Scan for the cell matching the given text and deliver its [X, Y] coordinate at center. 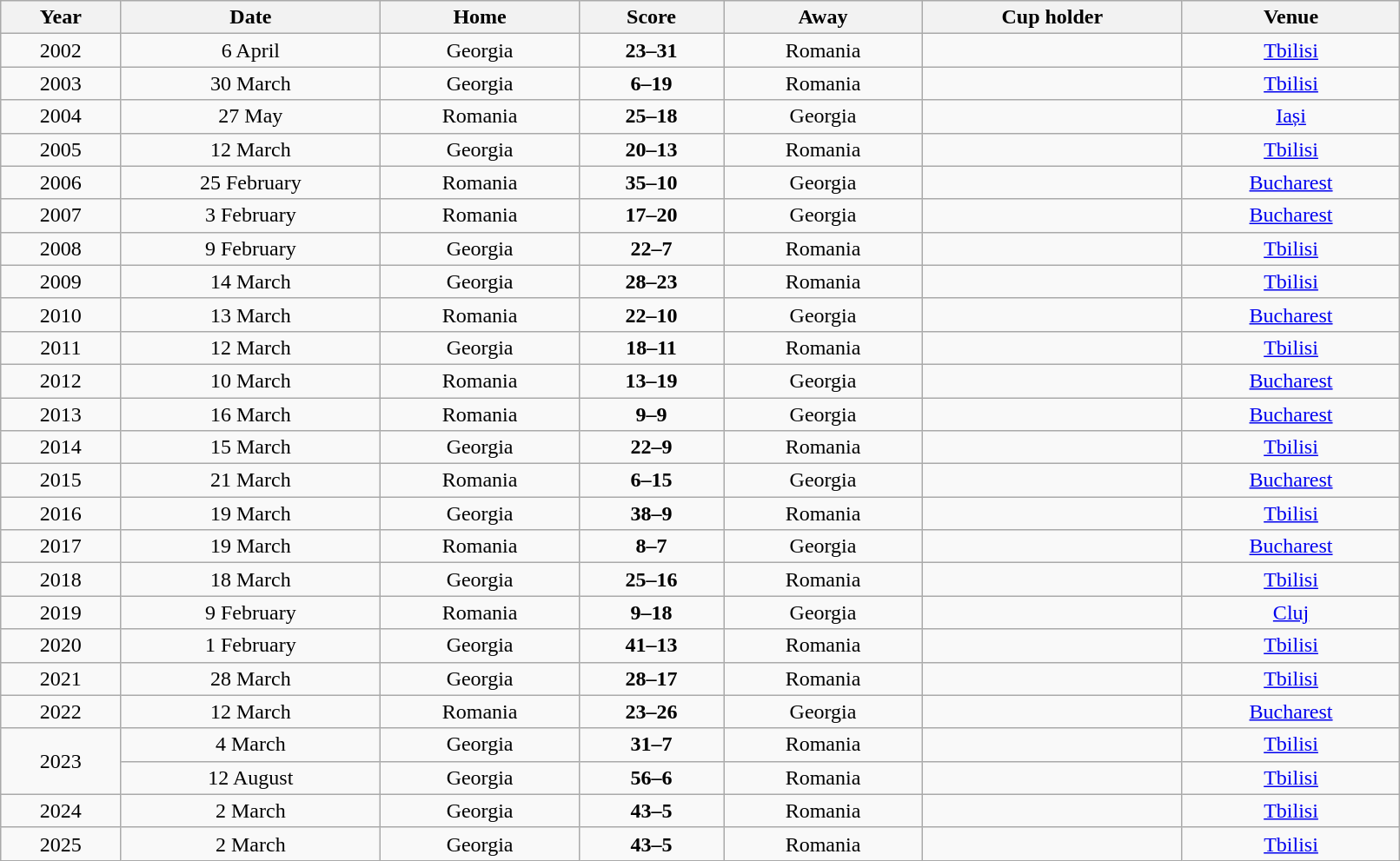
9–9 [651, 414]
2003 [61, 83]
56–6 [651, 778]
21 March [250, 480]
2019 [61, 613]
6 April [250, 50]
38–9 [651, 513]
9–18 [651, 613]
30 March [250, 83]
1 February [250, 646]
12 August [250, 778]
2011 [61, 348]
35–10 [651, 182]
6–19 [651, 83]
Home [480, 17]
22–7 [651, 248]
41–13 [651, 646]
2012 [61, 381]
25–16 [651, 580]
17–20 [651, 215]
8–7 [651, 546]
2007 [61, 215]
2009 [61, 281]
2023 [61, 761]
22–10 [651, 315]
2014 [61, 447]
20–13 [651, 149]
18 March [250, 580]
25 February [250, 182]
15 March [250, 447]
23–26 [651, 712]
23–31 [651, 50]
3 February [250, 215]
28–23 [651, 281]
Cluj [1291, 613]
28 March [250, 679]
2006 [61, 182]
2021 [61, 679]
13 March [250, 315]
27 May [250, 116]
Year [61, 17]
2017 [61, 546]
Cup holder [1052, 17]
Away [824, 17]
28–17 [651, 679]
2008 [61, 248]
2018 [61, 580]
2016 [61, 513]
2015 [61, 480]
2024 [61, 811]
2004 [61, 116]
10 March [250, 381]
2010 [61, 315]
2005 [61, 149]
2025 [61, 844]
4 March [250, 745]
14 March [250, 281]
2013 [61, 414]
25–18 [651, 116]
Score [651, 17]
22–9 [651, 447]
13–19 [651, 381]
16 March [250, 414]
2022 [61, 712]
6–15 [651, 480]
Iași [1291, 116]
Date [250, 17]
2002 [61, 50]
31–7 [651, 745]
2020 [61, 646]
Venue [1291, 17]
18–11 [651, 348]
